Locate the cell with the specified text and output its (X, Y) center coordinate. 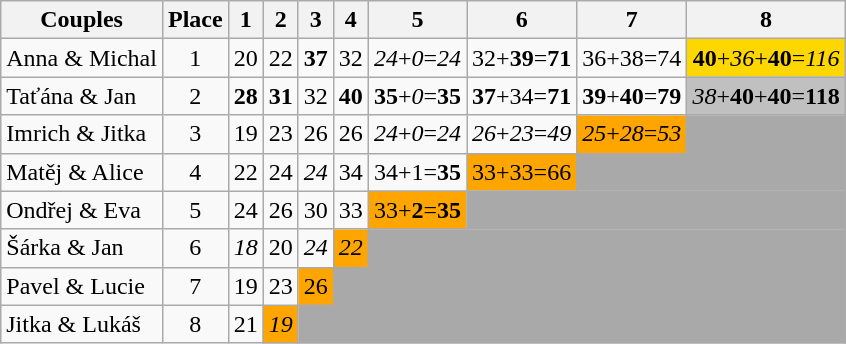
31 (280, 96)
38+40+40=118 (766, 96)
26+23=49 (522, 134)
Anna & Michal (82, 58)
Šárka & Jan (82, 248)
32+39=71 (522, 58)
28 (246, 96)
40 (350, 96)
Jitka & Lukáš (82, 324)
34+1=35 (417, 172)
33+2=35 (417, 210)
40+36+40=116 (766, 58)
34 (350, 172)
36+38=74 (632, 58)
37 (316, 58)
Place (195, 20)
Matěj & Alice (82, 172)
39+40=79 (632, 96)
35+0=35 (417, 96)
25+28=53 (632, 134)
37+34=71 (522, 96)
18 (246, 248)
Pavel & Lucie (82, 286)
30 (316, 210)
Taťána & Jan (82, 96)
Imrich & Jitka (82, 134)
33 (350, 210)
Couples (82, 20)
21 (246, 324)
Ondřej & Eva (82, 210)
33+33=66 (522, 172)
